Search for the cell housing the specified text and yield its [X, Y] center coordinate. 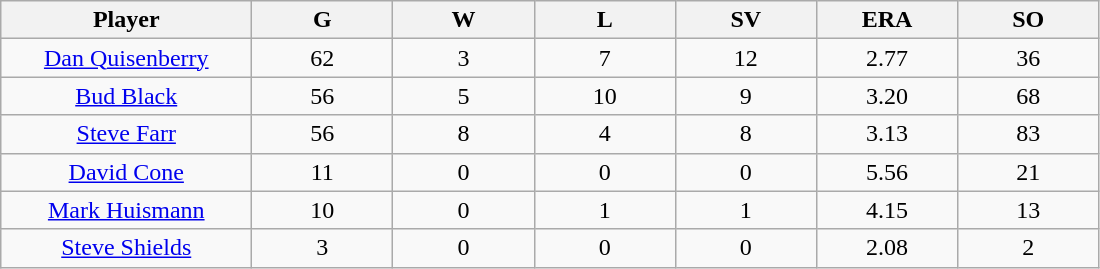
Bud Black [126, 96]
Player [126, 20]
2 [1028, 248]
4.15 [886, 210]
Steve Farr [126, 134]
L [604, 20]
62 [322, 58]
Mark Huismann [126, 210]
G [322, 20]
21 [1028, 172]
68 [1028, 96]
SO [1028, 20]
83 [1028, 134]
7 [604, 58]
3.20 [886, 96]
W [464, 20]
12 [746, 58]
ERA [886, 20]
2.08 [886, 248]
Dan Quisenberry [126, 58]
SV [746, 20]
13 [1028, 210]
11 [322, 172]
Steve Shields [126, 248]
5.56 [886, 172]
5 [464, 96]
2.77 [886, 58]
9 [746, 96]
David Cone [126, 172]
36 [1028, 58]
3.13 [886, 134]
4 [604, 134]
